Locate the cell with the specified text and output its [X, Y] center coordinate. 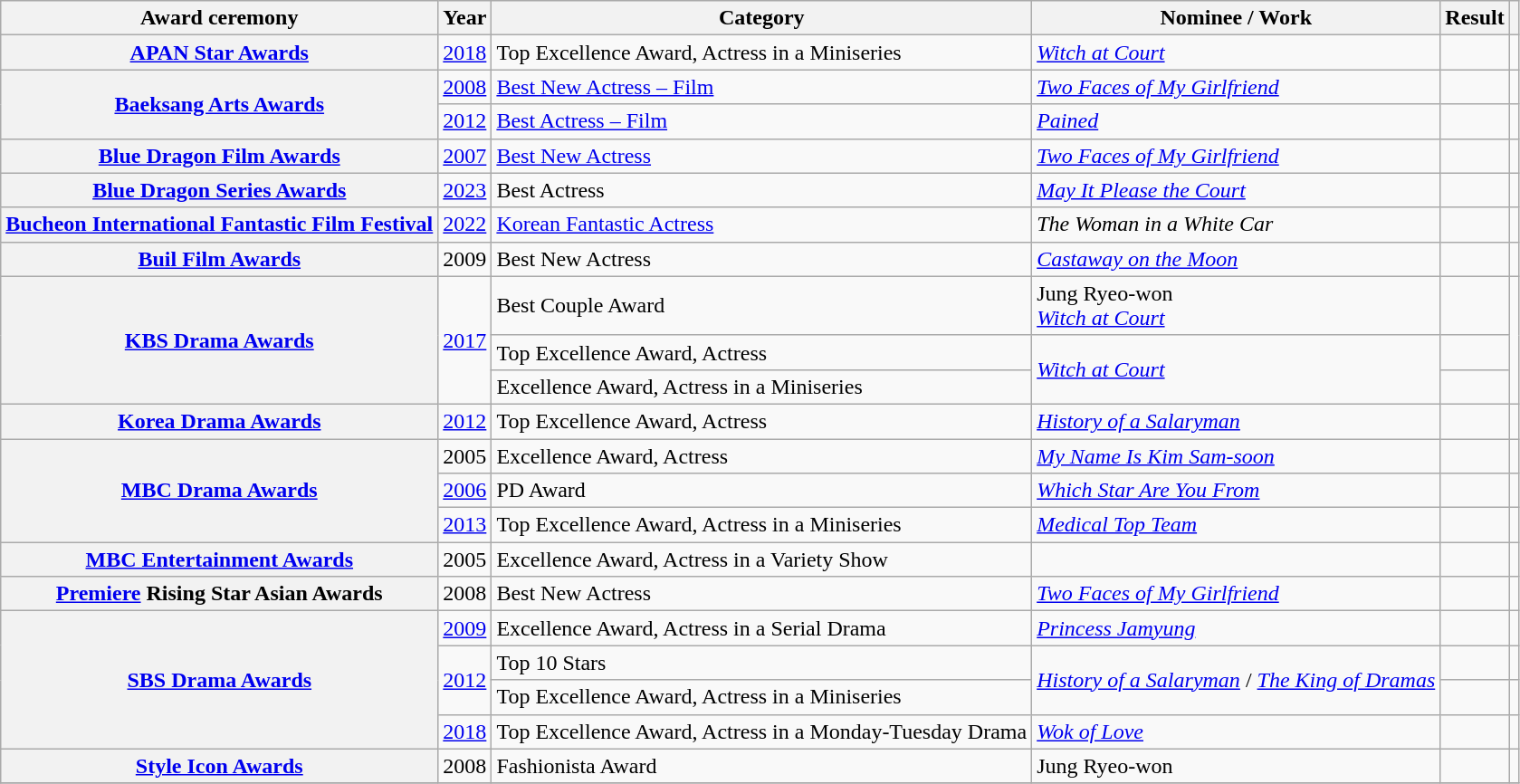
Korean Fantastic Actress [762, 225]
2013 [465, 525]
Result [1475, 18]
Wok of Love [1237, 731]
Best New Actress – Film [762, 87]
Premiere Rising Star Asian Awards [219, 594]
May It Please the Court [1237, 190]
Excellence Award, Actress in a Variety Show [762, 559]
2006 [465, 491]
MBC Drama Awards [219, 490]
Award ceremony [219, 18]
APAN Star Awards [219, 53]
Korea Drama Awards [219, 421]
Princess Jamyung [1237, 628]
Blue Dragon Film Awards [219, 156]
SBS Drama Awards [219, 680]
The Woman in a White Car [1237, 225]
Best Couple Award [762, 306]
Nominee / Work [1237, 18]
Category [762, 18]
Baeksang Arts Awards [219, 104]
History of a Salaryman [1237, 421]
Jung Ryeo-won [1237, 766]
Pained [1237, 121]
Fashionista Award [762, 766]
Jung Ryeo-won Witch at Court [1237, 306]
Castaway on the Moon [1237, 259]
2007 [465, 156]
My Name Is Kim Sam-soon [1237, 455]
Medical Top Team [1237, 525]
MBC Entertainment Awards [219, 559]
Excellence Award, Actress in a Miniseries [762, 387]
Best Actress – Film [762, 121]
Best Actress [762, 190]
Top 10 Stars [762, 663]
Which Star Are You From [1237, 491]
2022 [465, 225]
Year [465, 18]
KBS Drama Awards [219, 340]
Excellence Award, Actress [762, 455]
Bucheon International Fantastic Film Festival [219, 225]
Style Icon Awards [219, 766]
Blue Dragon Series Awards [219, 190]
2017 [465, 340]
Buil Film Awards [219, 259]
Excellence Award, Actress in a Serial Drama [762, 628]
PD Award [762, 491]
Top Excellence Award, Actress in a Monday-Tuesday Drama [762, 731]
History of a Salaryman / The King of Dramas [1237, 680]
2023 [465, 190]
